Find where the given text appears and provide that cell's center as (x, y) coordinate. 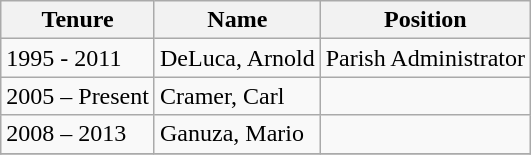
Ganuza, Mario (237, 134)
Name (237, 20)
Tenure (78, 20)
2005 – Present (78, 96)
1995 - 2011 (78, 58)
Cramer, Carl (237, 96)
Parish Administrator (425, 58)
DeLuca, Arnold (237, 58)
2008 – 2013 (78, 134)
Position (425, 20)
